Find where the given text appears and provide that cell's center as [x, y] coordinate. 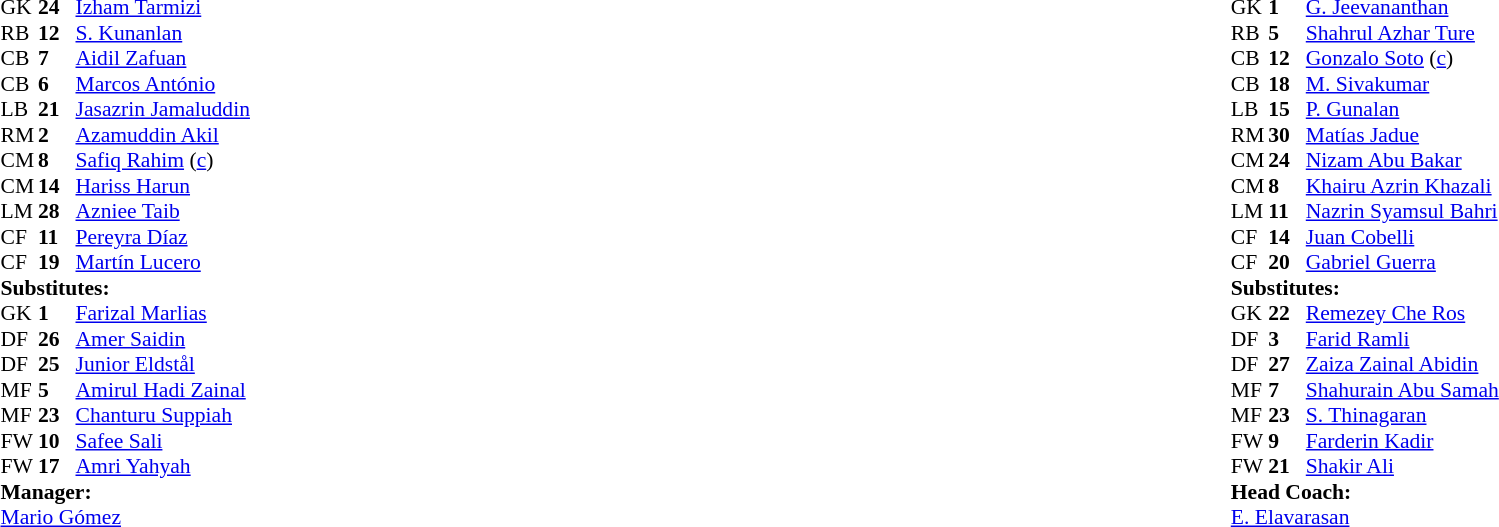
Junior Eldstål [163, 365]
18 [1287, 84]
Azamuddin Akil [163, 135]
28 [57, 211]
Gabriel Guerra [1402, 263]
3 [1287, 339]
27 [1287, 365]
Manager: [124, 492]
1 [57, 313]
25 [57, 365]
Marcos António [163, 84]
Amer Saidin [163, 339]
Chanturu Suppiah [163, 415]
Martín Lucero [163, 263]
S. Kunanlan [163, 33]
30 [1287, 135]
Remezey Che Ros [1402, 313]
Farid Ramli [1402, 339]
6 [57, 84]
Amirul Hadi Zainal [163, 390]
Farderin Kadir [1402, 441]
P. Gunalan [1402, 109]
Farizal Marlias [163, 313]
15 [1287, 109]
Matías Jadue [1402, 135]
Aidil Zafuan [163, 59]
10 [57, 441]
Azniee Taib [163, 211]
9 [1287, 441]
Pereyra Díaz [163, 237]
Zaiza Zainal Abidin [1402, 365]
Safiq Rahim (c) [163, 161]
Juan Cobelli [1402, 237]
Shahurain Abu Samah [1402, 390]
19 [57, 263]
M. Sivakumar [1402, 84]
Shahrul Azhar Ture [1402, 33]
Khairu Azrin Khazali [1402, 186]
Amri Yahyah [163, 467]
22 [1287, 313]
Nizam Abu Bakar [1402, 161]
Head Coach: [1365, 492]
Jasazrin Jamaluddin [163, 109]
Gonzalo Soto (c) [1402, 59]
24 [1287, 161]
17 [57, 467]
Nazrin Syamsul Bahri [1402, 211]
Hariss Harun [163, 186]
S. Thinagaran [1402, 415]
26 [57, 339]
2 [57, 135]
20 [1287, 263]
Shakir Ali [1402, 467]
Safee Sali [163, 441]
